Detect which cell encompasses the target text, then output its [X, Y] center coordinate. 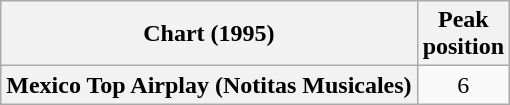
6 [463, 85]
Peakposition [463, 34]
Chart (1995) [209, 34]
Mexico Top Airplay (Notitas Musicales) [209, 85]
